Capture the cell that displays the provided text and extract its (x, y) central coordinate. 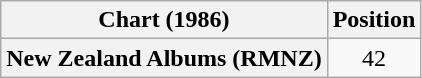
Position (374, 20)
Chart (1986) (164, 20)
New Zealand Albums (RMNZ) (164, 58)
42 (374, 58)
